Capture the cell that displays the provided text and extract its [x, y] central coordinate. 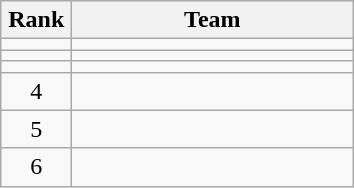
4 [36, 91]
Team [212, 20]
6 [36, 167]
Rank [36, 20]
5 [36, 129]
